Scan for the cell matching the given text and deliver its [x, y] coordinate at center. 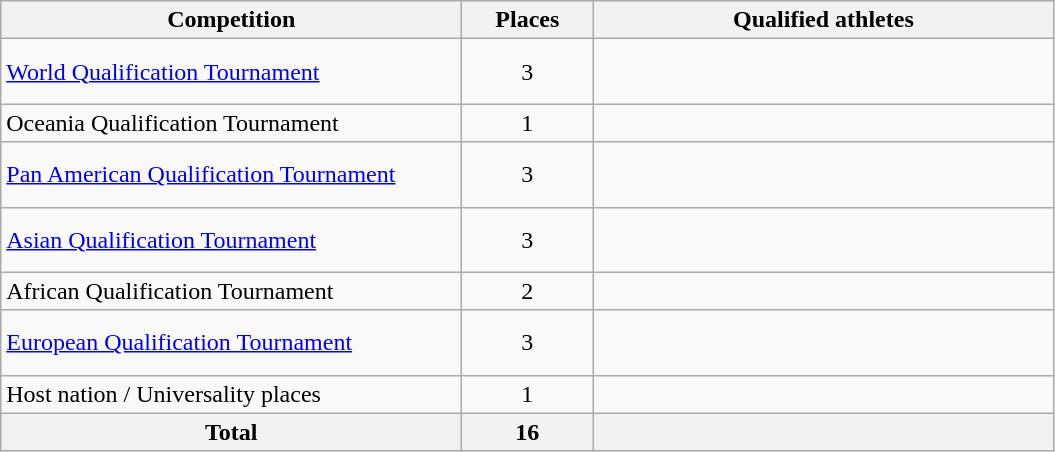
Places [528, 20]
African Qualification Tournament [232, 291]
European Qualification Tournament [232, 342]
Asian Qualification Tournament [232, 240]
Pan American Qualification Tournament [232, 174]
Competition [232, 20]
Qualified athletes [824, 20]
16 [528, 432]
Total [232, 432]
Host nation / Universality places [232, 394]
2 [528, 291]
Oceania Qualification Tournament [232, 123]
World Qualification Tournament [232, 72]
